Output the [X, Y] coordinate of the center of the cell containing the given text.  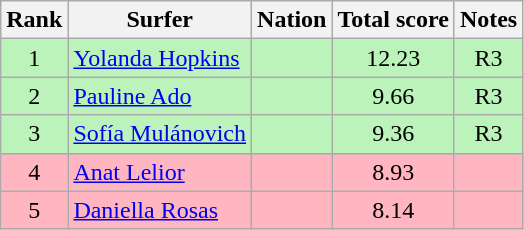
Total score [393, 20]
Notes [488, 20]
Nation [292, 20]
Surfer [160, 20]
1 [34, 58]
8.93 [393, 172]
Anat Lelior [160, 172]
Yolanda Hopkins [160, 58]
3 [34, 134]
4 [34, 172]
12.23 [393, 58]
Rank [34, 20]
Pauline Ado [160, 96]
9.36 [393, 134]
Daniella Rosas [160, 210]
9.66 [393, 96]
5 [34, 210]
8.14 [393, 210]
Sofía Mulánovich [160, 134]
2 [34, 96]
